Find where the given text appears and provide that cell's center as [x, y] coordinate. 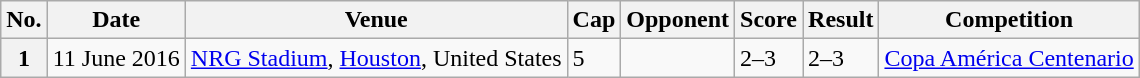
Opponent [678, 20]
5 [594, 58]
Competition [1009, 20]
NRG Stadium, Houston, United States [376, 58]
Score [769, 20]
Cap [594, 20]
11 June 2016 [116, 58]
1 [24, 58]
Copa América Centenario [1009, 58]
Venue [376, 20]
Result [841, 20]
No. [24, 20]
Date [116, 20]
